Pinpoint the cell where the given text exists, returning its [x, y] midpoint coordinate. 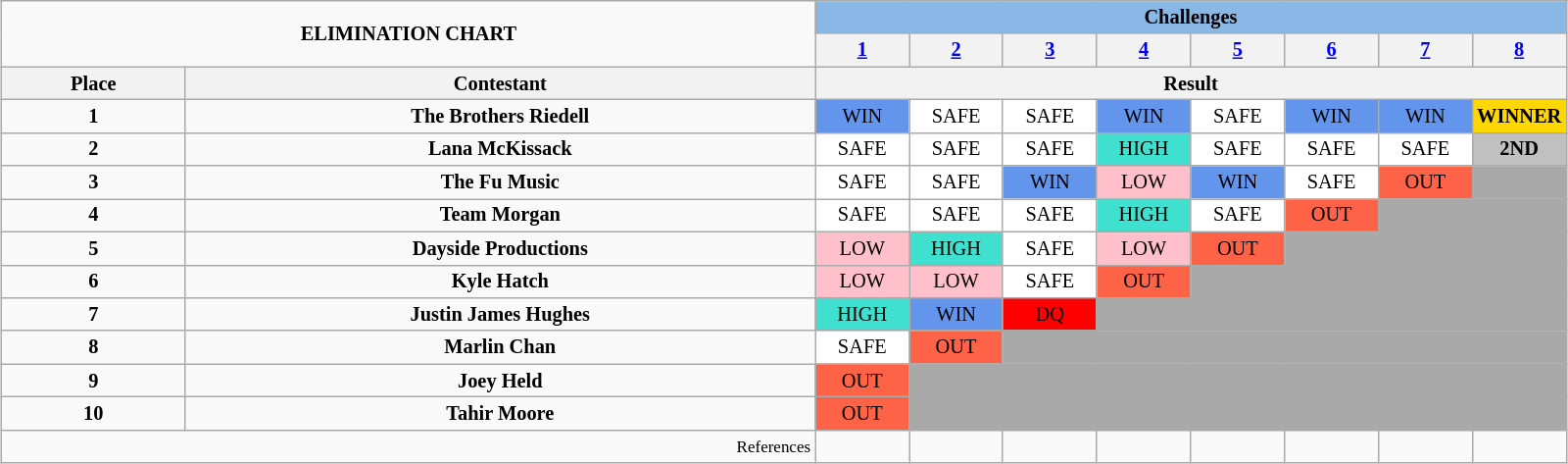
Lana McKissack [500, 149]
DQ [1050, 314]
ELIMINATION CHART [409, 33]
Tahir Moore [500, 413]
Justin James Hughes [500, 314]
Kyle Hatch [500, 282]
9 [94, 381]
2ND [1519, 149]
Challenges [1191, 17]
References [409, 446]
Joey Held [500, 381]
Result [1191, 83]
Marlin Chan [500, 347]
The Brothers Riedell [500, 116]
The Fu Music [500, 182]
Dayside Productions [500, 248]
Contestant [500, 83]
WINNER [1519, 116]
Team Morgan [500, 215]
10 [94, 413]
Place [94, 83]
